Return (X, Y) of the center of cell containing provided text 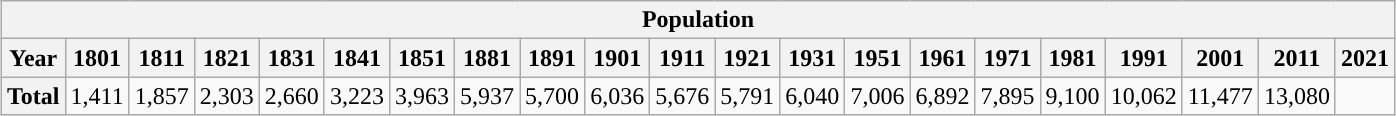
6,040 (812, 96)
2,303 (226, 96)
1911 (682, 58)
5,937 (488, 96)
1,411 (97, 96)
1961 (942, 58)
1841 (356, 58)
Total (33, 96)
3,223 (356, 96)
1951 (878, 58)
Year (33, 58)
1881 (488, 58)
1811 (162, 58)
2,660 (292, 96)
2021 (1364, 58)
1851 (422, 58)
3,963 (422, 96)
1931 (812, 58)
1901 (618, 58)
1821 (226, 58)
13,080 (1296, 96)
7,006 (878, 96)
6,892 (942, 96)
1891 (552, 58)
Population (698, 20)
1801 (97, 58)
5,676 (682, 96)
1981 (1072, 58)
11,477 (1220, 96)
1831 (292, 58)
2011 (1296, 58)
1991 (1144, 58)
10,062 (1144, 96)
7,895 (1008, 96)
1921 (748, 58)
6,036 (618, 96)
1,857 (162, 96)
5,700 (552, 96)
1971 (1008, 58)
2001 (1220, 58)
5,791 (748, 96)
9,100 (1072, 96)
